Return (X, Y) of the center of cell containing provided text 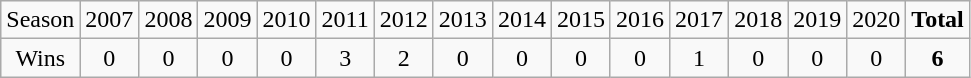
2011 (345, 20)
2020 (876, 20)
2017 (700, 20)
2019 (818, 20)
3 (345, 58)
2012 (404, 20)
2014 (522, 20)
2013 (462, 20)
2 (404, 58)
Season (40, 20)
2016 (640, 20)
2007 (110, 20)
6 (938, 58)
Wins (40, 58)
2008 (168, 20)
2010 (286, 20)
2018 (758, 20)
2015 (580, 20)
1 (700, 58)
2009 (228, 20)
Total (938, 20)
